Pinpoint the cell where the given text exists, returning its (x, y) midpoint coordinate. 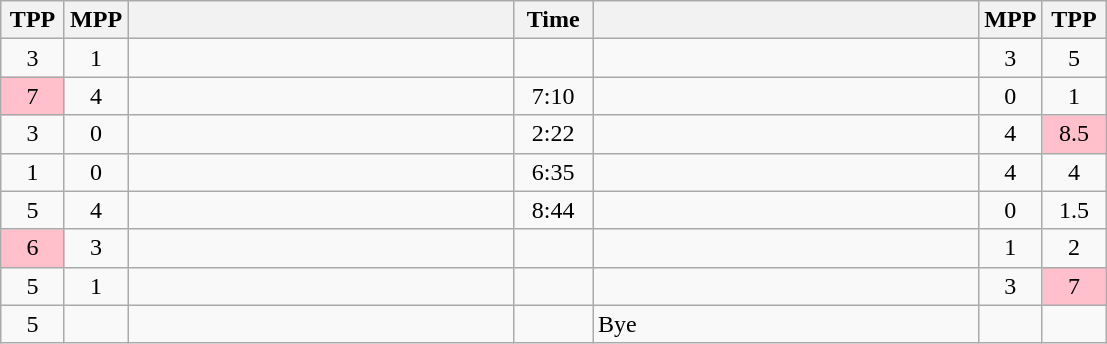
7:10 (554, 96)
Time (554, 20)
2:22 (554, 134)
Bye (785, 324)
8.5 (1074, 134)
1.5 (1074, 210)
6:35 (554, 172)
8:44 (554, 210)
6 (33, 248)
2 (1074, 248)
